Determine the (x, y) coordinate at the center of the cell enclosing the given text.  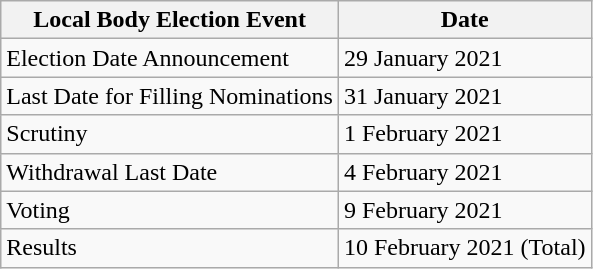
10 February 2021 (Total) (464, 248)
Voting (170, 210)
Election Date Announcement (170, 58)
31 January 2021 (464, 96)
Scrutiny (170, 134)
Last Date for Filling Nominations (170, 96)
9 February 2021 (464, 210)
29 January 2021 (464, 58)
Date (464, 20)
4 February 2021 (464, 172)
Local Body Election Event (170, 20)
1 February 2021 (464, 134)
Withdrawal Last Date (170, 172)
Results (170, 248)
